Return (x, y) of the center of cell containing provided text 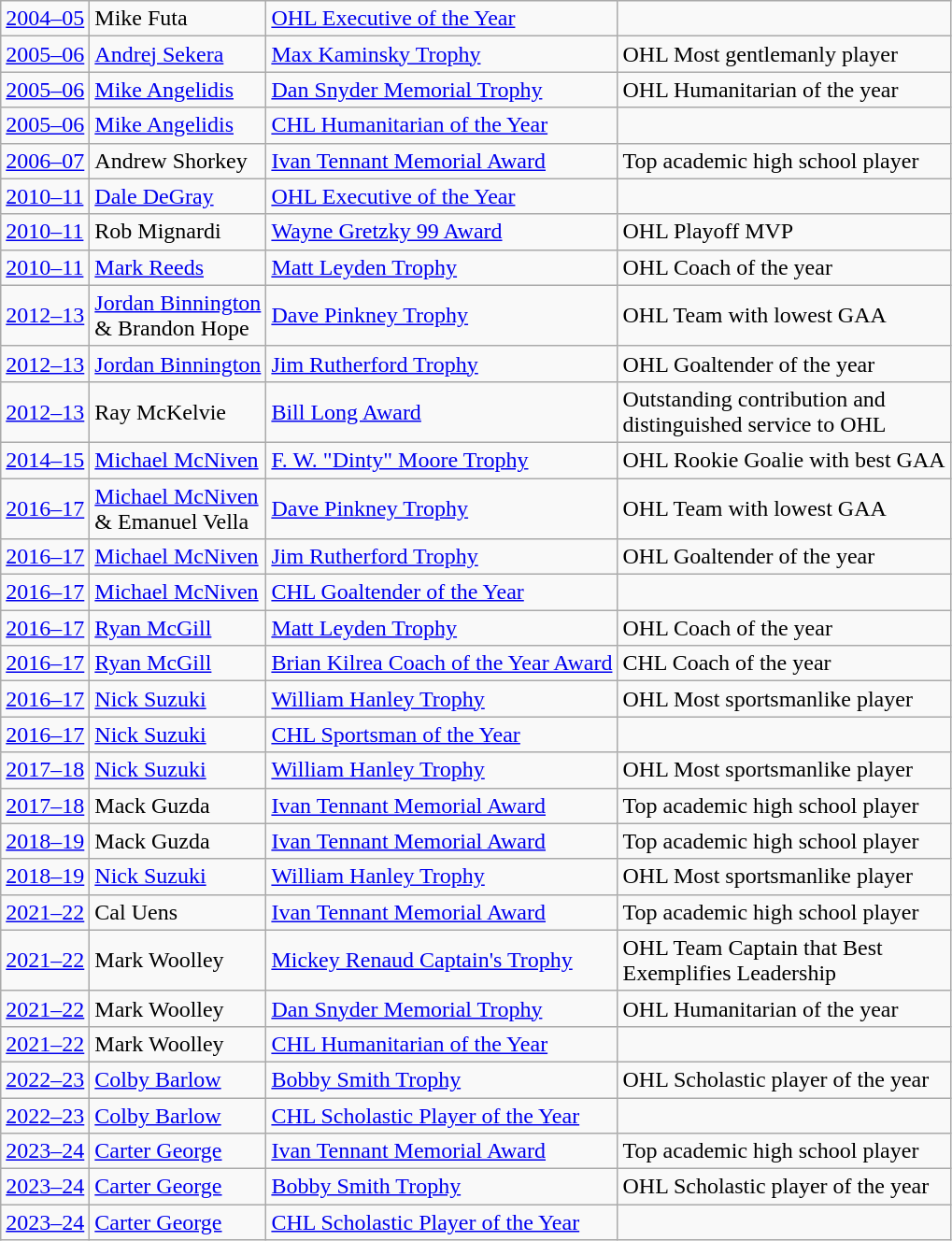
OHL Rookie Goalie with best GAA (784, 460)
Bill Long Award (442, 411)
CHL Coach of the year (784, 663)
Dale DeGray (178, 196)
OHL Most gentlemanly player (784, 54)
Max Kaminsky Trophy (442, 54)
CHL Sportsman of the Year (442, 735)
F. W. "Dinty" Moore Trophy (442, 460)
Wayne Gretzky 99 Award (442, 232)
Andrew Shorkey (178, 161)
Ray McKelvie (178, 411)
2006–07 (45, 161)
OHL Team Captain that BestExemplifies Leadership (784, 961)
Jordan Binnington& Brandon Hope (178, 316)
Outstanding contribution anddistinguished service to OHL (784, 411)
2014–15 (45, 460)
Mickey Renaud Captain's Trophy (442, 961)
Jordan Binnington (178, 364)
OHL Playoff MVP (784, 232)
Rob Mignardi (178, 232)
Mike Futa (178, 19)
CHL Goaltender of the Year (442, 592)
Cal Uens (178, 912)
2004–05 (45, 19)
Brian Kilrea Coach of the Year Award (442, 663)
Mark Reeds (178, 267)
Andrej Sekera (178, 54)
Michael McNiven& Emanuel Vella (178, 508)
